Detect which cell encompasses the target text, then output its (X, Y) center coordinate. 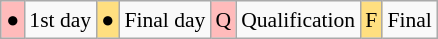
Final day (164, 20)
F (371, 20)
Q (223, 20)
Final (410, 20)
1st day (60, 20)
Qualification (298, 20)
